From the cell containing the given text, extract its center point as [x, y] coordinate. 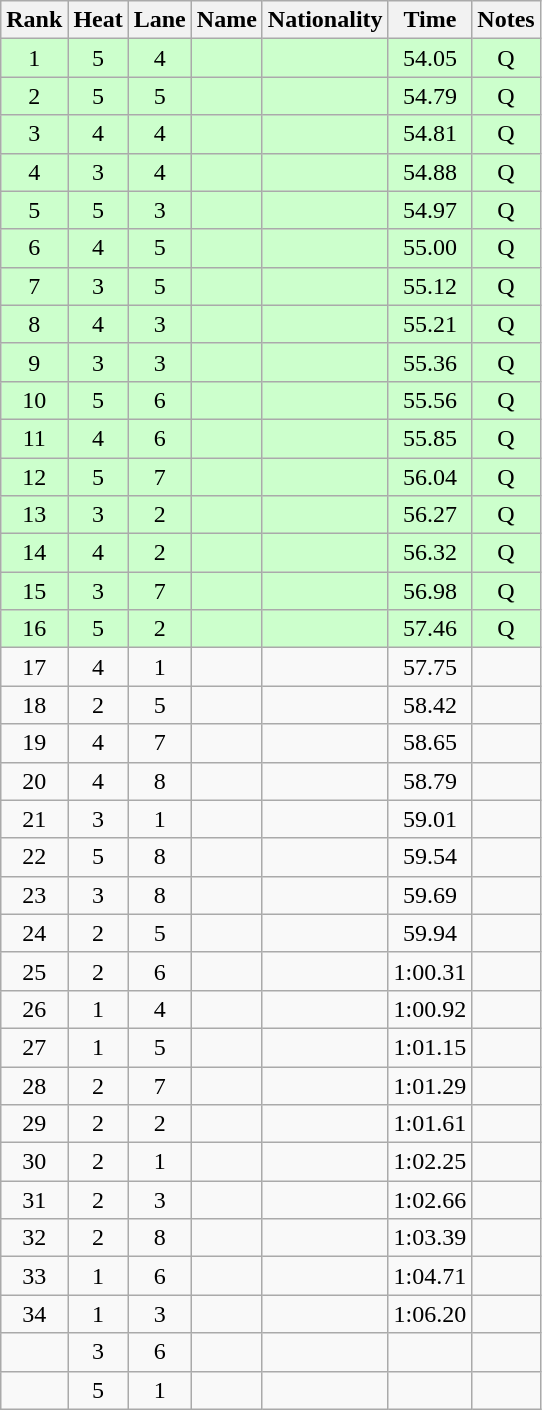
14 [34, 553]
Notes [506, 20]
18 [34, 705]
55.00 [430, 248]
33 [34, 1276]
Name [226, 20]
19 [34, 743]
55.12 [430, 286]
20 [34, 781]
30 [34, 1162]
27 [34, 1047]
59.94 [430, 933]
16 [34, 629]
57.46 [430, 629]
55.85 [430, 438]
Nationality [325, 20]
Heat [98, 20]
57.75 [430, 667]
58.79 [430, 781]
29 [34, 1124]
Lane [160, 20]
58.65 [430, 743]
55.21 [430, 324]
1:02.25 [430, 1162]
13 [34, 515]
1:06.20 [430, 1314]
17 [34, 667]
1:04.71 [430, 1276]
54.97 [430, 210]
26 [34, 1009]
54.05 [430, 58]
1:01.29 [430, 1085]
56.27 [430, 515]
1:01.15 [430, 1047]
1:03.39 [430, 1238]
1:02.66 [430, 1200]
23 [34, 895]
32 [34, 1238]
15 [34, 591]
55.36 [430, 362]
11 [34, 438]
31 [34, 1200]
56.04 [430, 477]
21 [34, 819]
10 [34, 400]
22 [34, 857]
12 [34, 477]
9 [34, 362]
56.32 [430, 553]
1:01.61 [430, 1124]
56.98 [430, 591]
55.56 [430, 400]
Time [430, 20]
24 [34, 933]
25 [34, 971]
59.69 [430, 895]
54.81 [430, 134]
1:00.92 [430, 1009]
59.01 [430, 819]
1:00.31 [430, 971]
34 [34, 1314]
54.79 [430, 96]
54.88 [430, 172]
58.42 [430, 705]
Rank [34, 20]
59.54 [430, 857]
28 [34, 1085]
